Scan for the cell matching the given text and deliver its [X, Y] coordinate at center. 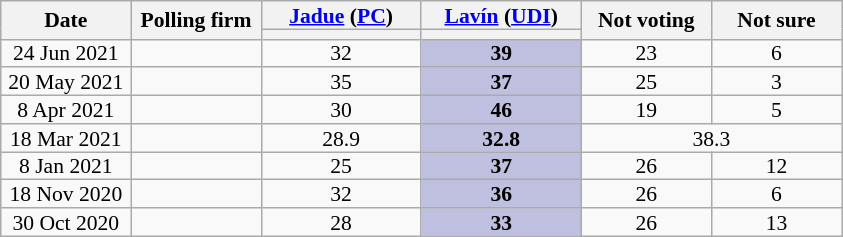
12 [776, 166]
5 [776, 110]
18 Mar 2021 [66, 138]
24 Jun 2021 [66, 53]
3 [776, 82]
30 Oct 2020 [66, 222]
Not sure [776, 20]
Date [66, 20]
38.3 [711, 138]
30 [341, 110]
8 Apr 2021 [66, 110]
33 [501, 222]
32.8 [501, 138]
Not voting [646, 20]
46 [501, 110]
18 Nov 2020 [66, 194]
28.9 [341, 138]
20 May 2021 [66, 82]
8 Jan 2021 [66, 166]
23 [646, 53]
Polling firm [196, 20]
28 [341, 222]
35 [341, 82]
19 [646, 110]
13 [776, 222]
39 [501, 53]
Lavín (UDI) [501, 15]
36 [501, 194]
Jadue (PC) [341, 15]
